Detect which cell encompasses the target text, then output its [x, y] center coordinate. 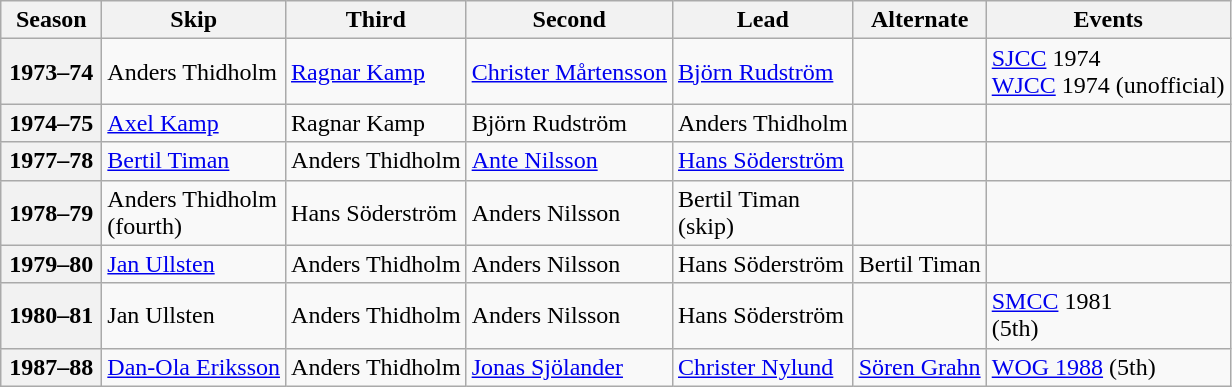
1977–78 [52, 161]
Christer Mårtensson [569, 72]
Season [52, 20]
Axel Kamp [194, 123]
SJCC 1974 WJCC 1974 (unofficial) [1108, 72]
1980–81 [52, 316]
Second [569, 20]
Sören Grahn [920, 367]
1974–75 [52, 123]
Dan-Ola Eriksson [194, 367]
Bertil Timan(skip) [762, 212]
WOG 1988 (5th) [1108, 367]
1987–88 [52, 367]
1979–80 [52, 264]
Events [1108, 20]
1978–79 [52, 212]
Third [376, 20]
Lead [762, 20]
Alternate [920, 20]
Anders Thidholm(fourth) [194, 212]
Skip [194, 20]
Jonas Sjölander [569, 367]
SMCC 1981 (5th) [1108, 316]
Christer Nylund [762, 367]
Ante Nilsson [569, 161]
1973–74 [52, 72]
